For the text-containing cell, return its midpoint in [X, Y] coordinate format. 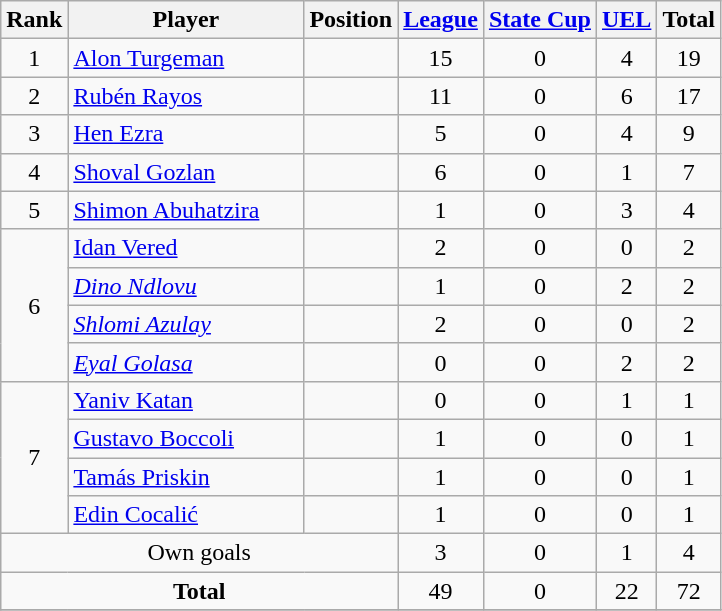
72 [689, 591]
15 [441, 58]
49 [441, 591]
Hen Ezra [186, 134]
Player [186, 20]
Shimon Abuhatzira [186, 210]
Rank [34, 20]
Gustavo Boccoli [186, 438]
Alon Turgeman [186, 58]
Rubén Rayos [186, 96]
17 [689, 96]
9 [689, 134]
Edin Cocalić [186, 515]
League [441, 20]
State Cup [540, 20]
Eyal Golasa [186, 362]
Shoval Gozlan [186, 172]
Dino Ndlovu [186, 286]
19 [689, 58]
Tamás Priskin [186, 477]
Shlomi Azulay [186, 324]
Own goals [200, 553]
Idan Vered [186, 248]
Position [351, 20]
22 [626, 591]
UEL [626, 20]
Yaniv Katan [186, 400]
11 [441, 96]
